Scan for the cell matching the given text and deliver its [x, y] coordinate at center. 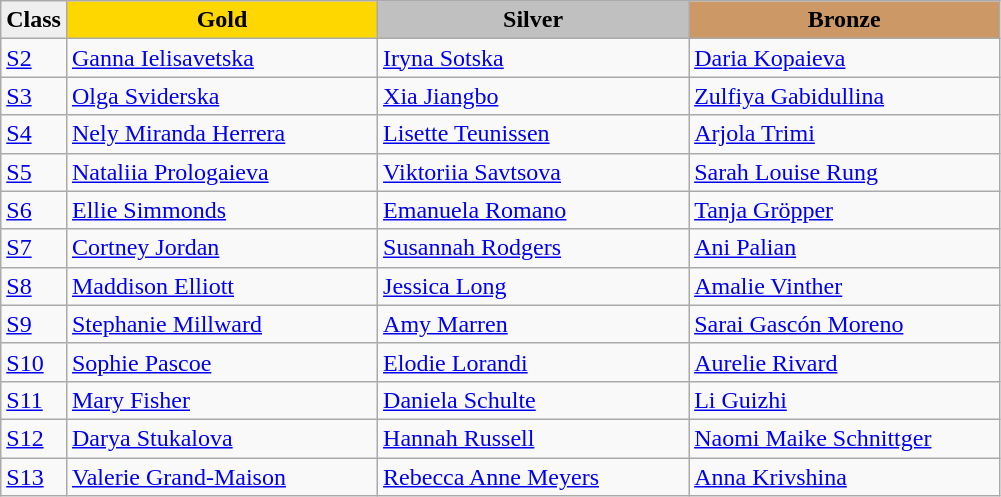
Stephanie Millward [222, 324]
S7 [34, 248]
Arjola Trimi [844, 134]
S2 [34, 58]
Xia Jiangbo [534, 96]
S10 [34, 362]
Susannah Rodgers [534, 248]
Silver [534, 20]
Gold [222, 20]
Rebecca Anne Meyers [534, 477]
Nataliia Prologaieva [222, 172]
Tanja Gröpper [844, 210]
Cortney Jordan [222, 248]
Amalie Vinther [844, 286]
Sarai Gascón Moreno [844, 324]
Daria Kopaieva [844, 58]
Hannah Russell [534, 438]
Sarah Louise Rung [844, 172]
Elodie Lorandi [534, 362]
S6 [34, 210]
Iryna Sotska [534, 58]
S9 [34, 324]
Jessica Long [534, 286]
Ani Palian [844, 248]
S13 [34, 477]
Mary Fisher [222, 400]
S12 [34, 438]
S8 [34, 286]
Sophie Pascoe [222, 362]
Zulfiya Gabidullina [844, 96]
Maddison Elliott [222, 286]
Bronze [844, 20]
Aurelie Rivard [844, 362]
Class [34, 20]
Nely Miranda Herrera [222, 134]
Darya Stukalova [222, 438]
S11 [34, 400]
Naomi Maike Schnittger [844, 438]
S3 [34, 96]
Li Guizhi [844, 400]
Olga Sviderska [222, 96]
Daniela Schulte [534, 400]
S4 [34, 134]
Valerie Grand-Maison [222, 477]
S5 [34, 172]
Ellie Simmonds [222, 210]
Anna Krivshina [844, 477]
Lisette Teunissen [534, 134]
Ganna Ielisavetska [222, 58]
Viktoriia Savtsova [534, 172]
Amy Marren [534, 324]
Emanuela Romano [534, 210]
